Scan for the cell matching the given text and deliver its (X, Y) coordinate at center. 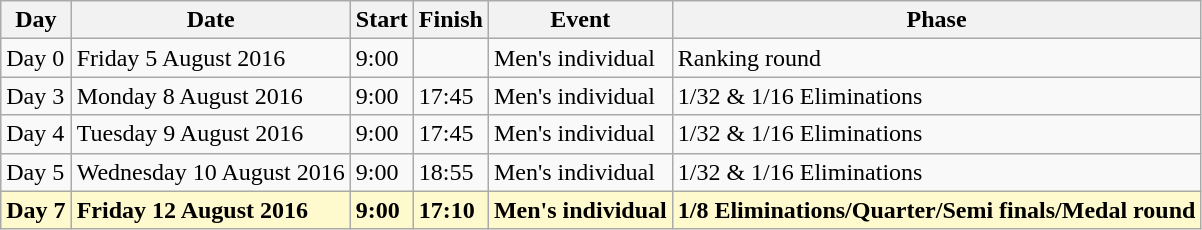
Start (382, 20)
Finish (450, 20)
Date (210, 20)
Day 3 (36, 96)
Monday 8 August 2016 (210, 96)
Tuesday 9 August 2016 (210, 134)
17:10 (450, 210)
18:55 (450, 172)
Wednesday 10 August 2016 (210, 172)
Day 0 (36, 58)
Event (580, 20)
Day (36, 20)
Ranking round (936, 58)
Friday 5 August 2016 (210, 58)
Day 4 (36, 134)
1/8 Eliminations/Quarter/Semi finals/Medal round (936, 210)
Friday 12 August 2016 (210, 210)
Phase (936, 20)
Day 7 (36, 210)
Day 5 (36, 172)
